From the cell containing the given text, extract its center point as (x, y) coordinate. 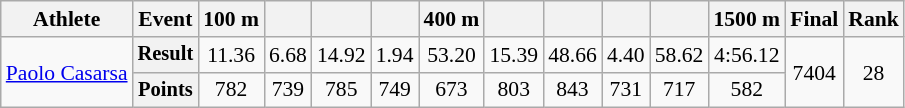
749 (395, 90)
7404 (814, 72)
731 (626, 90)
673 (452, 90)
Result (166, 55)
4:56.12 (746, 55)
1500 m (746, 19)
Rank (874, 19)
739 (288, 90)
Athlete (67, 19)
100 m (231, 19)
400 m (452, 19)
Event (166, 19)
15.39 (514, 55)
4.40 (626, 55)
Paolo Casarsa (67, 72)
11.36 (231, 55)
1.94 (395, 55)
Points (166, 90)
582 (746, 90)
53.20 (452, 55)
785 (342, 90)
803 (514, 90)
6.68 (288, 55)
843 (572, 90)
28 (874, 72)
Final (814, 19)
717 (680, 90)
14.92 (342, 55)
58.62 (680, 55)
782 (231, 90)
48.66 (572, 55)
